Find where the given text appears and provide that cell's center as [x, y] coordinate. 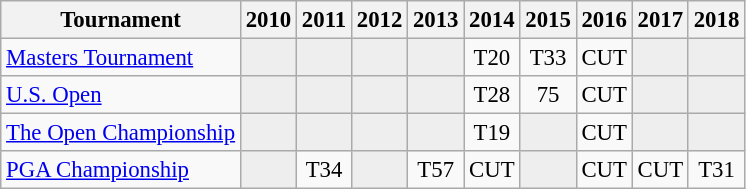
2017 [660, 20]
2012 [379, 20]
T33 [548, 58]
2013 [436, 20]
2018 [716, 20]
U.S. Open [121, 95]
The Open Championship [121, 133]
Masters Tournament [121, 58]
2011 [324, 20]
75 [548, 95]
2015 [548, 20]
2016 [604, 20]
T20 [492, 58]
T28 [492, 95]
2010 [268, 20]
T34 [324, 170]
2014 [492, 20]
Tournament [121, 20]
T57 [436, 170]
T31 [716, 170]
PGA Championship [121, 170]
T19 [492, 133]
